Provide the [x, y] coordinate of the cell's center where the given text is located.  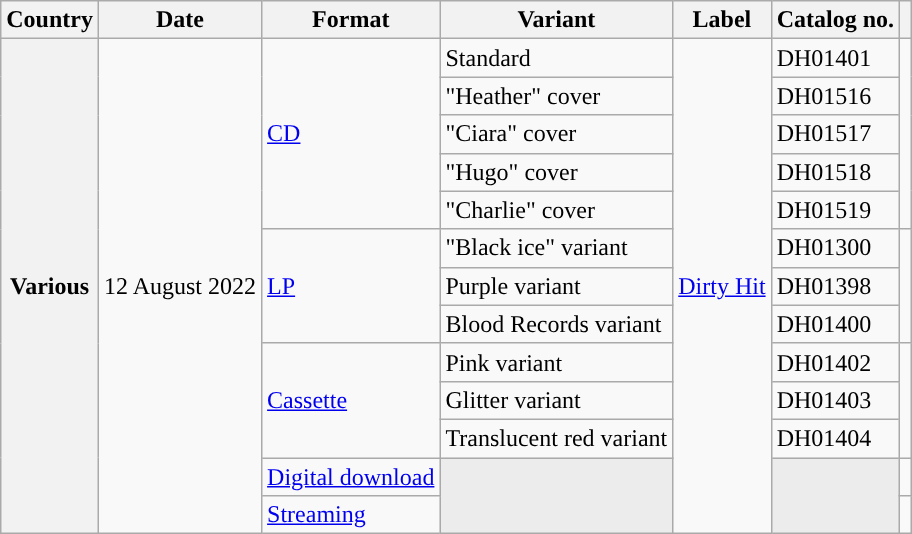
Dirty Hit [722, 286]
DH01404 [835, 438]
Variant [556, 20]
Date [180, 20]
DH01300 [835, 248]
Digital download [351, 477]
Pink variant [556, 362]
Cassette [351, 400]
DH01519 [835, 210]
DH01518 [835, 172]
Label [722, 20]
DH01516 [835, 96]
"Heather" cover [556, 96]
Catalog no. [835, 20]
DH01517 [835, 134]
Streaming [351, 515]
Purple variant [556, 286]
"Hugo" cover [556, 172]
Translucent red variant [556, 438]
Standard [556, 58]
Glitter variant [556, 400]
12 August 2022 [180, 286]
Format [351, 20]
LP [351, 286]
"Charlie" cover [556, 210]
CD [351, 134]
Blood Records variant [556, 324]
"Black ice" variant [556, 248]
Various [50, 286]
DH01398 [835, 286]
DH01400 [835, 324]
Country [50, 20]
DH01401 [835, 58]
DH01402 [835, 362]
"Ciara" cover [556, 134]
DH01403 [835, 400]
